Find where the given text appears and provide that cell's center as [X, Y] coordinate. 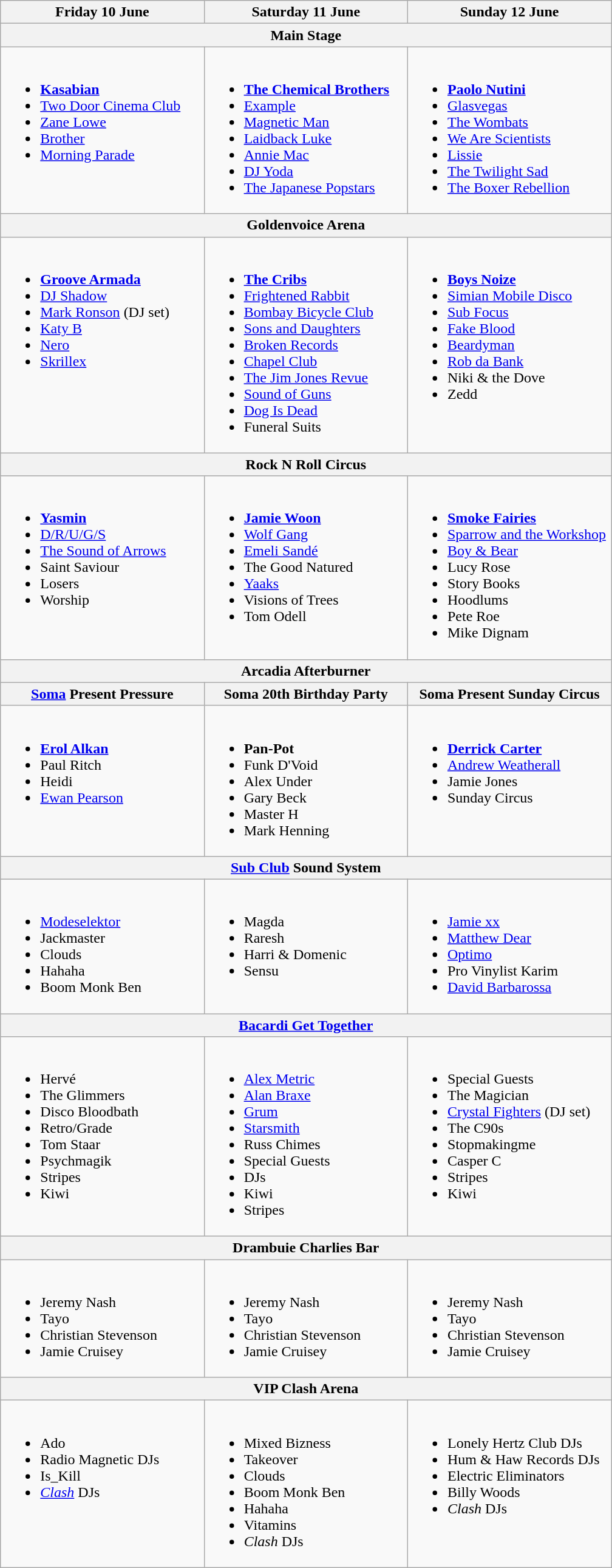
Pan-PotFunk D'VoidAlex UnderGary BeckMaster HMark Henning [306, 781]
Jamie WoonWolf GangEmeli SandéThe Good NaturedYaaksVisions of TreesTom Odell [306, 568]
Main Stage [306, 35]
The CribsFrightened RabbitBombay Bicycle ClubSons and DaughtersBroken RecordsChapel ClubThe Jim Jones RevueSound of GunsDog Is DeadFuneral Suits [306, 345]
Groove ArmadaDJ ShadowMark Ronson (DJ set)Katy BNeroSkrillex [102, 345]
HervéThe GlimmersDisco BloodbathRetro/GradeTom StaarPsychmagikStripesKiwi [102, 1136]
Goldenvoice Arena [306, 225]
Soma Present Sunday Circus [509, 694]
Smoke FairiesSparrow and the WorkshopBoy & BearLucy RoseStory BooksHoodlumsPete RoeMike Dignam [509, 568]
Derrick CarterAndrew WeatherallJamie JonesSunday Circus [509, 781]
Paolo NutiniGlasvegasThe WombatsWe Are ScientistsLissieThe Twilight SadThe Boxer Rebellion [509, 130]
MagdaRareshHarri & DomenicSensu [306, 946]
Special GuestsThe MagicianCrystal Fighters (DJ set)The C90sStopmakingmeCasper CStripesKiwi [509, 1136]
Drambuie Charlies Bar [306, 1248]
Sunday 12 June [509, 12]
Soma Present Pressure [102, 694]
Alex MetricAlan BraxeGrumStarsmithRuss ChimesSpecial Guests DJsKiwiStripes [306, 1136]
Sub Club Sound System [306, 867]
Bacardi Get Together [306, 1025]
VIP Clash Arena [306, 1389]
Jamie xxMatthew DearOptimoPro Vinylist KarimDavid Barbarossa [509, 946]
YasminD/R/U/G/SThe Sound of ArrowsSaint SaviourLosersWorship [102, 568]
AdoRadio Magnetic DJsIs_KillClash DJs [102, 1484]
Lonely Hertz Club DJsHum & Haw Records DJsElectric EliminatorsBilly WoodsClash DJs [509, 1484]
Boys NoizeSimian Mobile DiscoSub FocusFake BloodBeardymanRob da BankNiki & the DoveZedd [509, 345]
Saturday 11 June [306, 12]
ModeselektorJackmasterCloudsHahahaBoom Monk Ben [102, 946]
KasabianTwo Door Cinema ClubZane LoweBrotherMorning Parade [102, 130]
Erol AlkanPaul RitchHeidiEwan Pearson [102, 781]
Arcadia Afterburner [306, 671]
Friday 10 June [102, 12]
The Chemical BrothersExampleMagnetic ManLaidback LukeAnnie MacDJ YodaThe Japanese Popstars [306, 130]
Soma 20th Birthday Party [306, 694]
Rock N Roll Circus [306, 464]
Mixed BiznessTakeoverCloudsBoom Monk BenHahahaVitaminsClash DJs [306, 1484]
